Detect which cell encompasses the target text, then output its [X, Y] center coordinate. 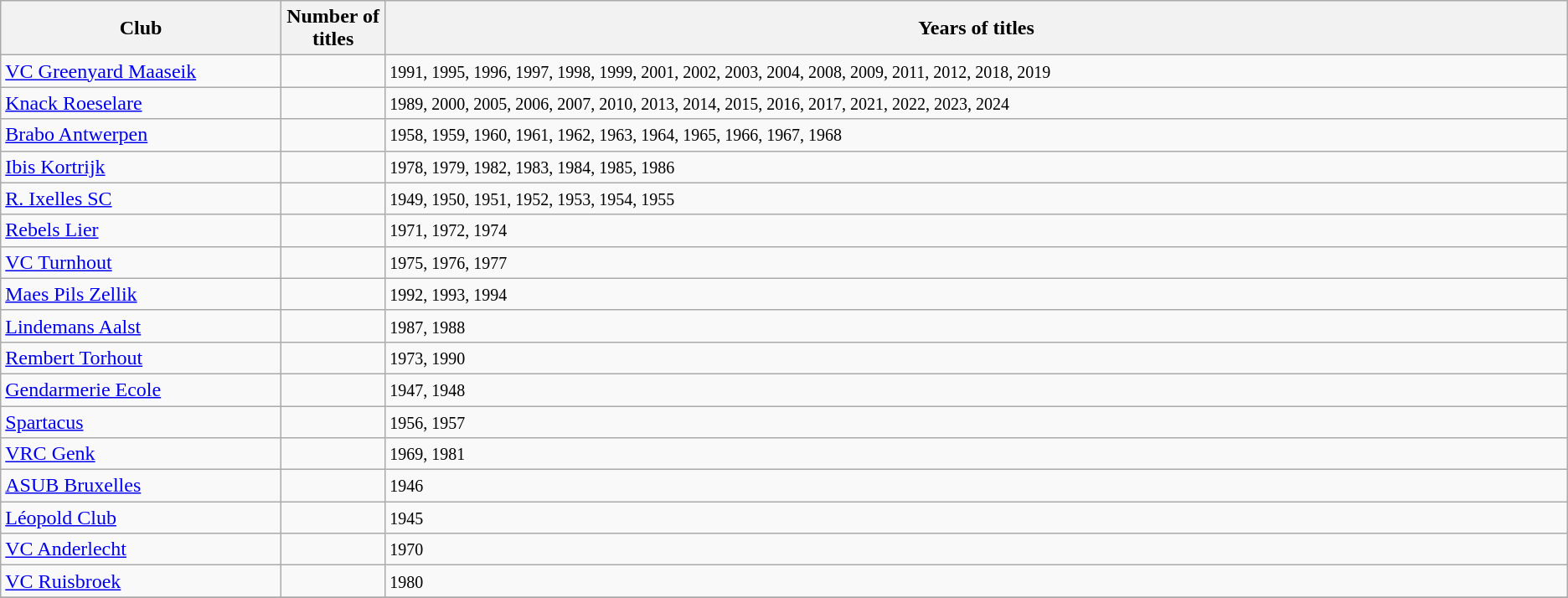
VC Ruisbroek [141, 581]
1947, 1948 [977, 389]
1956, 1957 [977, 421]
1946 [977, 486]
1969, 1981 [977, 454]
1978, 1979, 1982, 1983, 1984, 1985, 1986 [977, 167]
Rebels Lier [141, 230]
1991, 1995, 1996, 1997, 1998, 1999, 2001, 2002, 2003, 2004, 2008, 2009, 2011, 2012, 2018, 2019 [977, 71]
1975, 1976, 1977 [977, 262]
1971, 1972, 1974 [977, 230]
Léopold Club [141, 518]
Lindemans Aalst [141, 326]
Gendarmerie Ecole [141, 389]
ASUB Bruxelles [141, 486]
1992, 1993, 1994 [977, 294]
VC Greenyard Maaseik [141, 71]
Brabo Antwerpen [141, 135]
Maes Pils Zellik [141, 294]
1958, 1959, 1960, 1961, 1962, 1963, 1964, 1965, 1966, 1967, 1968 [977, 135]
1949, 1950, 1951, 1952, 1953, 1954, 1955 [977, 198]
1970 [977, 549]
1973, 1990 [977, 358]
VC Anderlecht [141, 549]
Knack Roeselare [141, 103]
R. Ixelles SC [141, 198]
1945 [977, 518]
Spartacus [141, 421]
1987, 1988 [977, 326]
1989, 2000, 2005, 2006, 2007, 2010, 2013, 2014, 2015, 2016, 2017, 2021, 2022, 2023, 2024 [977, 103]
VRC Genk [141, 454]
Rembert Torhout [141, 358]
Number of titles [333, 28]
VC Turnhout [141, 262]
1980 [977, 581]
Years of titles [977, 28]
Club [141, 28]
Ibis Kortrijk [141, 167]
